From the cell containing the given text, extract its center point as [X, Y] coordinate. 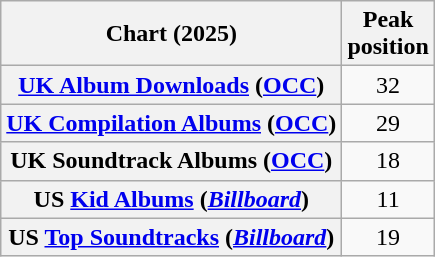
11 [388, 199]
UK Album Downloads (OCC) [172, 85]
Chart (2025) [172, 34]
29 [388, 123]
19 [388, 237]
Peakposition [388, 34]
UK Compilation Albums (OCC) [172, 123]
US Kid Albums (Billboard) [172, 199]
US Top Soundtracks (Billboard) [172, 237]
32 [388, 85]
18 [388, 161]
UK Soundtrack Albums (OCC) [172, 161]
